Identify which cell holds the provided text, then report its (X, Y) central coordinate. 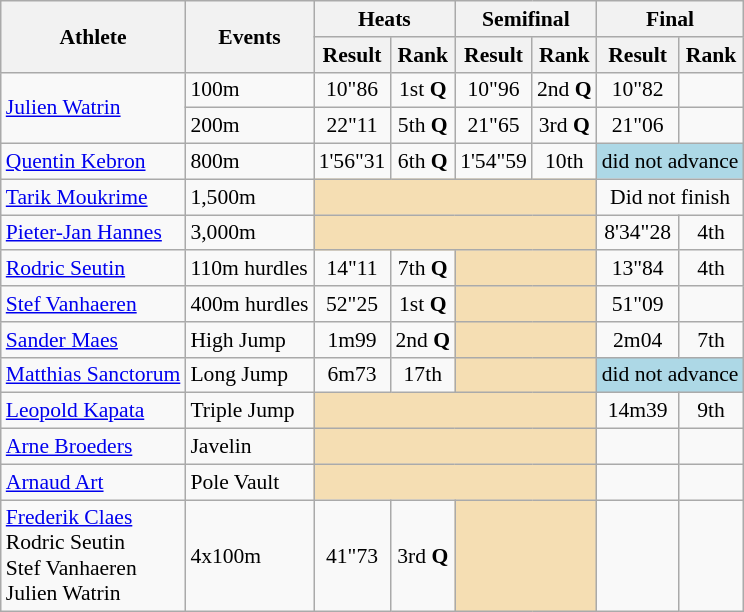
Did not finish (670, 197)
Pole Vault (249, 482)
10th (564, 162)
200m (249, 126)
Arne Broeders (94, 447)
400m hurdles (249, 304)
Stef Vanhaeren (94, 304)
6th Q (422, 162)
Pieter-Jan Hannes (94, 233)
Julien Watrin (94, 108)
17th (422, 375)
6m73 (352, 375)
10"86 (352, 90)
13"84 (638, 269)
Triple Jump (249, 411)
1m99 (352, 340)
8'34"28 (638, 233)
51"09 (638, 304)
Frederik ClaesRodric SeutinStef VanhaerenJulien Watrin (94, 556)
14"11 (352, 269)
Matthias Sanctorum (94, 375)
52"25 (352, 304)
Semifinal (526, 19)
1'56"31 (352, 162)
1,500m (249, 197)
10"96 (494, 90)
800m (249, 162)
Final (670, 19)
1'54"59 (494, 162)
High Jump (249, 340)
Rodric Seutin (94, 269)
100m (249, 90)
7th Q (422, 269)
2m04 (638, 340)
Athlete (94, 36)
Arnaud Art (94, 482)
5th Q (422, 126)
41"73 (352, 556)
14m39 (638, 411)
Heats (385, 19)
10"82 (638, 90)
21"65 (494, 126)
Long Jump (249, 375)
9th (712, 411)
3,000m (249, 233)
Events (249, 36)
Quentin Kebron (94, 162)
4x100m (249, 556)
Sander Maes (94, 340)
7th (712, 340)
22"11 (352, 126)
21"06 (638, 126)
110m hurdles (249, 269)
Tarik Moukrime (94, 197)
Javelin (249, 447)
Leopold Kapata (94, 411)
